From the cell containing the given text, extract its center point as [X, Y] coordinate. 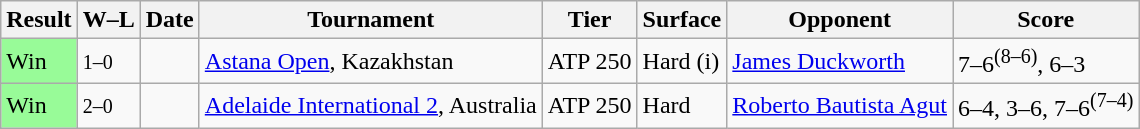
W–L [108, 20]
6–4, 3–6, 7–6(7–4) [1046, 106]
Result [39, 20]
7–6(8–6), 6–3 [1046, 62]
Opponent [840, 20]
Surface [682, 20]
Astana Open, Kazakhstan [370, 62]
Tier [590, 20]
Date [170, 20]
Hard [682, 106]
Adelaide International 2, Australia [370, 106]
Score [1046, 20]
James Duckworth [840, 62]
2–0 [108, 106]
Tournament [370, 20]
Hard (i) [682, 62]
1–0 [108, 62]
Roberto Bautista Agut [840, 106]
